Detect which cell encompasses the target text, then output its (X, Y) center coordinate. 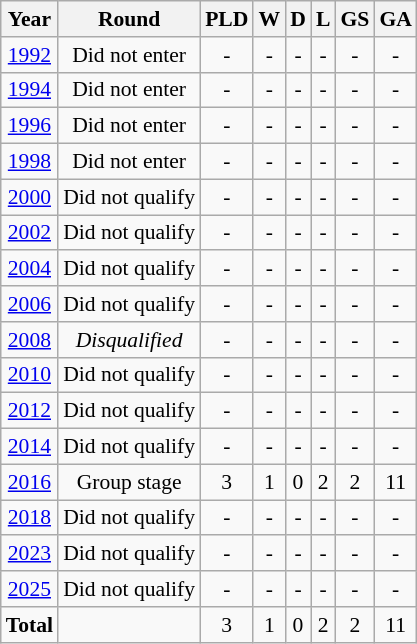
W (269, 19)
D (298, 19)
2008 (30, 340)
2010 (30, 375)
2025 (30, 589)
2012 (30, 411)
Year (30, 19)
GS (354, 19)
1998 (30, 162)
Disqualified (129, 340)
2006 (30, 304)
2000 (30, 197)
Round (129, 19)
2004 (30, 269)
1996 (30, 126)
2016 (30, 482)
Total (30, 625)
PLD (226, 19)
2002 (30, 233)
GA (396, 19)
L (324, 19)
1994 (30, 90)
1992 (30, 55)
Group stage (129, 482)
2018 (30, 518)
2014 (30, 447)
2023 (30, 554)
